Pinpoint the cell where the given text exists, returning its [X, Y] midpoint coordinate. 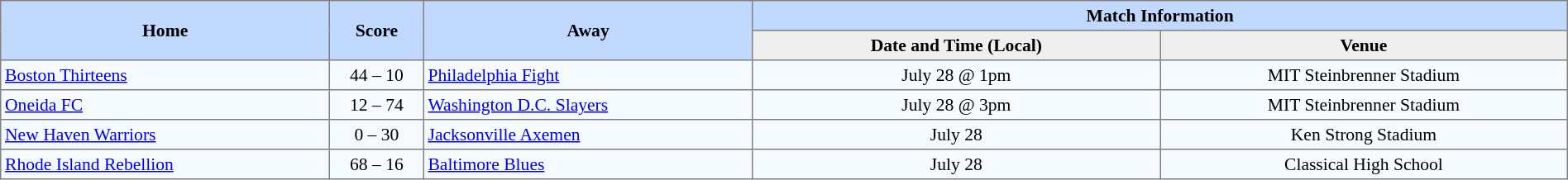
Rhode Island Rebellion [165, 164]
Baltimore Blues [588, 164]
New Haven Warriors [165, 135]
Ken Strong Stadium [1365, 135]
Washington D.C. Slayers [588, 105]
Oneida FC [165, 105]
0 – 30 [377, 135]
44 – 10 [377, 75]
Home [165, 31]
Jacksonville Axemen [588, 135]
Date and Time (Local) [956, 45]
July 28 @ 1pm [956, 75]
Philadelphia Fight [588, 75]
Classical High School [1365, 164]
Venue [1365, 45]
68 – 16 [377, 164]
Away [588, 31]
Score [377, 31]
Match Information [1159, 16]
July 28 @ 3pm [956, 105]
Boston Thirteens [165, 75]
12 – 74 [377, 105]
